Return (X, Y) of the center of cell containing provided text 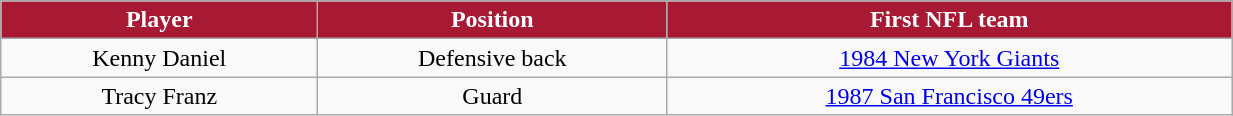
Defensive back (492, 58)
First NFL team (950, 20)
1984 New York Giants (950, 58)
Position (492, 20)
Guard (492, 96)
Tracy Franz (160, 96)
Player (160, 20)
1987 San Francisco 49ers (950, 96)
Kenny Daniel (160, 58)
